Locate the cell with the specified text and output its [x, y] center coordinate. 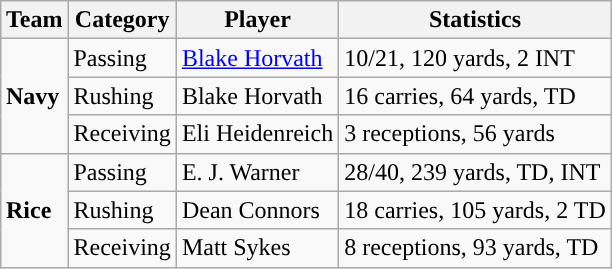
8 receptions, 93 yards, TD [476, 248]
Statistics [476, 20]
10/21, 120 yards, 2 INT [476, 58]
Team [34, 20]
Dean Connors [257, 210]
Navy [34, 96]
Category [122, 20]
Eli Heidenreich [257, 134]
28/40, 239 yards, TD, INT [476, 172]
E. J. Warner [257, 172]
18 carries, 105 yards, 2 TD [476, 210]
Matt Sykes [257, 248]
16 carries, 64 yards, TD [476, 96]
3 receptions, 56 yards [476, 134]
Player [257, 20]
Rice [34, 210]
